Locate the cell with the specified text and output its (X, Y) center coordinate. 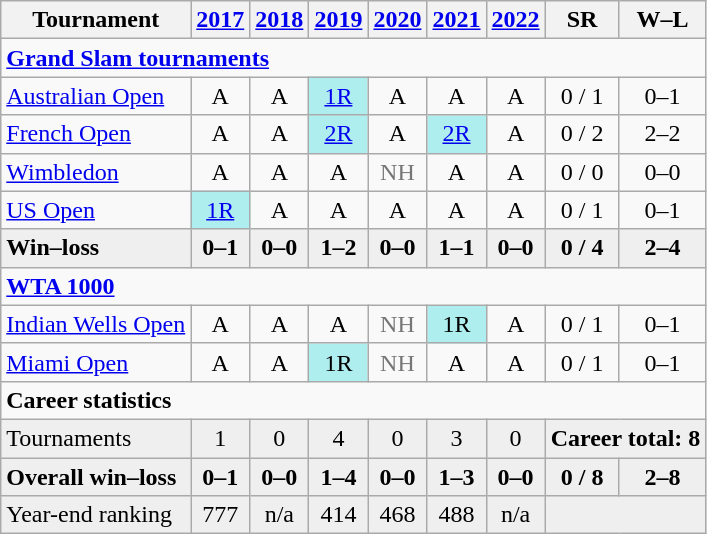
Tournament (96, 20)
488 (456, 515)
US Open (96, 210)
2020 (398, 20)
0 / 2 (582, 134)
0 / 0 (582, 172)
1–3 (456, 477)
SR (582, 20)
1–4 (338, 477)
Wimbledon (96, 172)
French Open (96, 134)
4 (338, 438)
Indian Wells Open (96, 324)
Career total: 8 (626, 438)
1 (220, 438)
2019 (338, 20)
414 (338, 515)
2–8 (662, 477)
Grand Slam tournaments (354, 58)
2021 (456, 20)
2–2 (662, 134)
Overall win–loss (96, 477)
1–1 (456, 248)
2017 (220, 20)
Win–loss (96, 248)
0 / 4 (582, 248)
Australian Open (96, 96)
Year-end ranking (96, 515)
3 (456, 438)
0 / 8 (582, 477)
Tournaments (96, 438)
2–4 (662, 248)
W–L (662, 20)
2022 (516, 20)
2018 (280, 20)
WTA 1000 (354, 286)
468 (398, 515)
Miami Open (96, 362)
1–2 (338, 248)
777 (220, 515)
Career statistics (354, 400)
